Search for the cell housing the specified text and yield its (x, y) center coordinate. 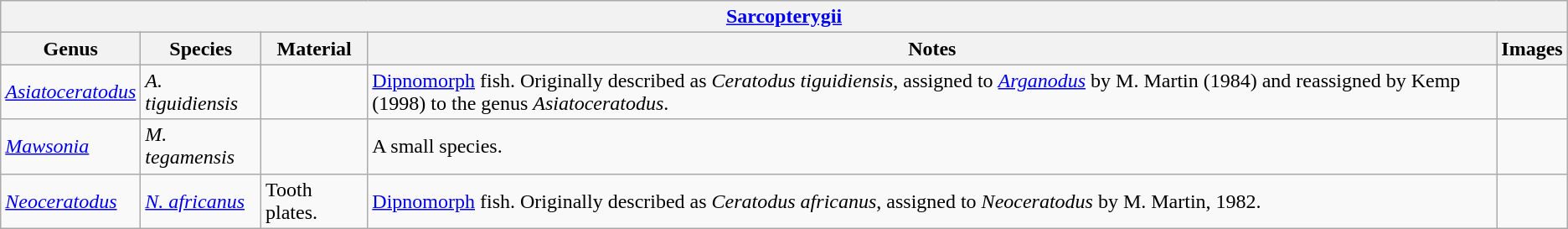
Material (315, 49)
Mawsonia (70, 146)
Dipnomorph fish. Originally described as Ceratodus africanus, assigned to Neoceratodus by M. Martin, 1982. (932, 201)
Species (201, 49)
Neoceratodus (70, 201)
Sarcopterygii (784, 17)
A. tiguidiensis (201, 92)
Genus (70, 49)
M. tegamensis (201, 146)
N. africanus (201, 201)
A small species. (932, 146)
Images (1532, 49)
Tooth plates. (315, 201)
Asiatoceratodus (70, 92)
Notes (932, 49)
